Pinpoint the cell where the given text exists, returning its (X, Y) midpoint coordinate. 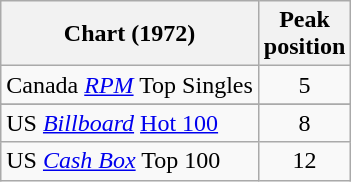
12 (304, 161)
5 (304, 85)
Peakposition (304, 34)
Chart (1972) (130, 34)
8 (304, 123)
Canada RPM Top Singles (130, 85)
US Cash Box Top 100 (130, 161)
US Billboard Hot 100 (130, 123)
